Return the (x, y) coordinate for the center point of the cell that contains the specified text.  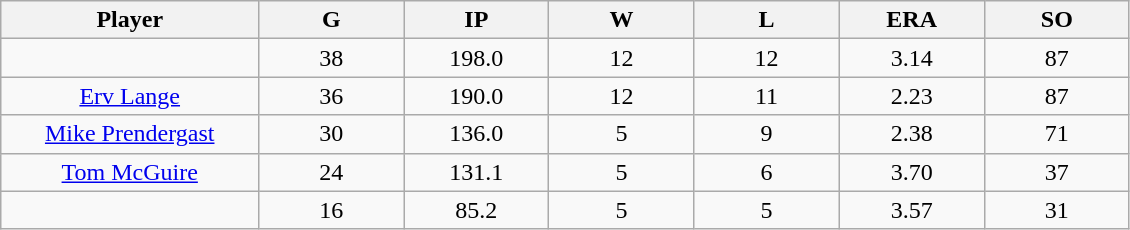
85.2 (476, 210)
L (766, 20)
9 (766, 134)
G (332, 20)
131.1 (476, 172)
16 (332, 210)
136.0 (476, 134)
31 (1056, 210)
2.38 (912, 134)
3.14 (912, 58)
6 (766, 172)
2.23 (912, 96)
11 (766, 96)
30 (332, 134)
37 (1056, 172)
190.0 (476, 96)
Mike Prendergast (130, 134)
SO (1056, 20)
3.57 (912, 210)
71 (1056, 134)
24 (332, 172)
Player (130, 20)
IP (476, 20)
ERA (912, 20)
W (622, 20)
36 (332, 96)
38 (332, 58)
3.70 (912, 172)
Tom McGuire (130, 172)
198.0 (476, 58)
Erv Lange (130, 96)
